Scan for the cell matching the given text and deliver its [x, y] coordinate at center. 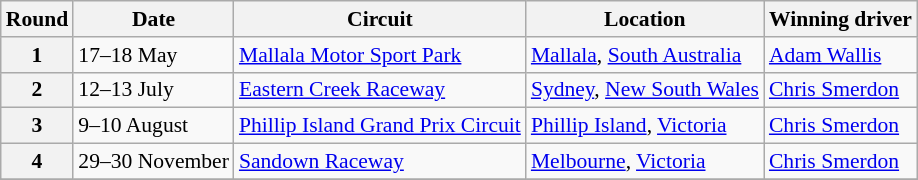
Mallala Motor Sport Park [380, 55]
4 [38, 162]
Location [645, 19]
12–13 July [154, 90]
3 [38, 126]
Round [38, 19]
Melbourne, Victoria [645, 162]
1 [38, 55]
Phillip Island Grand Prix Circuit [380, 126]
Eastern Creek Raceway [380, 90]
Date [154, 19]
Adam Wallis [840, 55]
Circuit [380, 19]
Sydney, New South Wales [645, 90]
Sandown Raceway [380, 162]
29–30 November [154, 162]
9–10 August [154, 126]
Winning driver [840, 19]
2 [38, 90]
Mallala, South Australia [645, 55]
Phillip Island, Victoria [645, 126]
17–18 May [154, 55]
